Search for the cell housing the specified text and yield its (X, Y) center coordinate. 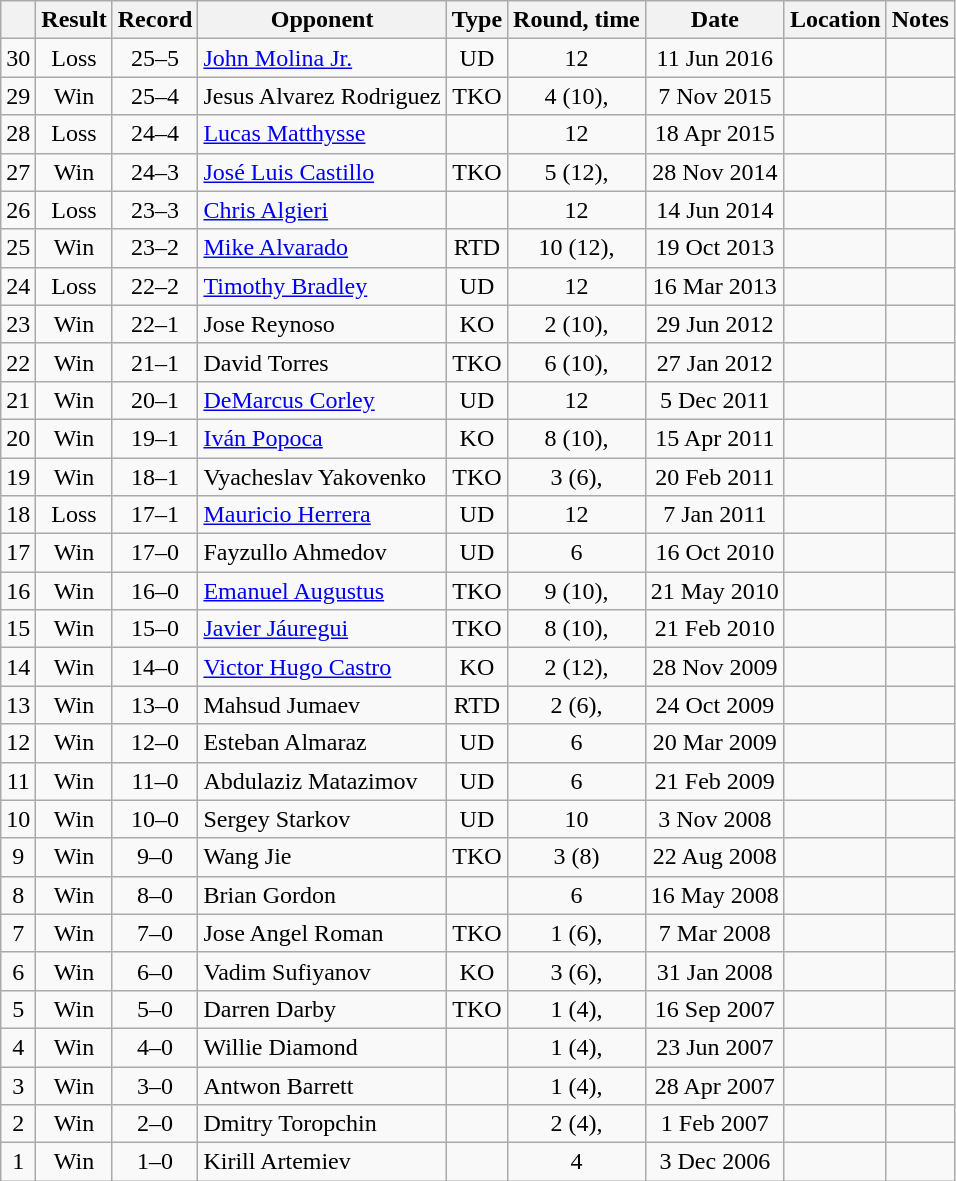
Emanuel Augustus (322, 591)
2–0 (155, 1124)
23–3 (155, 210)
16 Oct 2010 (714, 553)
Jose Reynoso (322, 324)
2 (18, 1124)
27 Jan 2012 (714, 362)
Wang Jie (322, 857)
29 Jun 2012 (714, 324)
Mahsud Jumaev (322, 705)
18–1 (155, 477)
11–0 (155, 781)
Fayzullo Ahmedov (322, 553)
21–1 (155, 362)
17–1 (155, 515)
4 (10), (577, 96)
19 Oct 2013 (714, 248)
19–1 (155, 438)
1 Feb 2007 (714, 1124)
10–0 (155, 819)
27 (18, 172)
15 (18, 629)
Timothy Bradley (322, 286)
20 Mar 2009 (714, 743)
13 (18, 705)
23 Jun 2007 (714, 1047)
3 Dec 2006 (714, 1162)
18 Apr 2015 (714, 134)
14 Jun 2014 (714, 210)
Abdulaziz Matazimov (322, 781)
Chris Algieri (322, 210)
23–2 (155, 248)
7 (18, 933)
1 (6), (577, 933)
31 Jan 2008 (714, 971)
16–0 (155, 591)
17–0 (155, 553)
3–0 (155, 1085)
Dmitry Toropchin (322, 1124)
11 Jun 2016 (714, 58)
7 Jan 2011 (714, 515)
Location (835, 20)
2 (10), (577, 324)
Vadim Sufiyanov (322, 971)
6 (10), (577, 362)
16 (18, 591)
13–0 (155, 705)
José Luis Castillo (322, 172)
Iván Popoca (322, 438)
3 Nov 2008 (714, 819)
9 (10), (577, 591)
21 Feb 2010 (714, 629)
22 Aug 2008 (714, 857)
28 (18, 134)
16 May 2008 (714, 895)
20–1 (155, 400)
28 Nov 2014 (714, 172)
John Molina Jr. (322, 58)
Jose Angel Roman (322, 933)
25–5 (155, 58)
1–0 (155, 1162)
29 (18, 96)
22 (18, 362)
24 Oct 2009 (714, 705)
Mike Alvarado (322, 248)
Willie Diamond (322, 1047)
Record (155, 20)
28 Nov 2009 (714, 667)
8–0 (155, 895)
4–0 (155, 1047)
16 Mar 2013 (714, 286)
14–0 (155, 667)
Victor Hugo Castro (322, 667)
5–0 (155, 1009)
Vyacheslav Yakovenko (322, 477)
11 (18, 781)
Type (476, 20)
18 (18, 515)
Esteban Almaraz (322, 743)
2 (6), (577, 705)
3 (8) (577, 857)
Result (74, 20)
1 (18, 1162)
24–3 (155, 172)
17 (18, 553)
7 Nov 2015 (714, 96)
21 May 2010 (714, 591)
6–0 (155, 971)
2 (12), (577, 667)
23 (18, 324)
DeMarcus Corley (322, 400)
Round, time (577, 20)
24–4 (155, 134)
20 Feb 2011 (714, 477)
Antwon Barrett (322, 1085)
Kirill Artemiev (322, 1162)
Sergey Starkov (322, 819)
15 Apr 2011 (714, 438)
5 (12), (577, 172)
Darren Darby (322, 1009)
30 (18, 58)
Javier Jáuregui (322, 629)
Lucas Matthysse (322, 134)
Notes (920, 20)
Mauricio Herrera (322, 515)
15–0 (155, 629)
10 (12), (577, 248)
8 (18, 895)
28 Apr 2007 (714, 1085)
16 Sep 2007 (714, 1009)
3 (18, 1085)
7 Mar 2008 (714, 933)
25 (18, 248)
Opponent (322, 20)
12–0 (155, 743)
22–2 (155, 286)
Date (714, 20)
7–0 (155, 933)
David Torres (322, 362)
9 (18, 857)
25–4 (155, 96)
21 Feb 2009 (714, 781)
19 (18, 477)
2 (4), (577, 1124)
24 (18, 286)
9–0 (155, 857)
Jesus Alvarez Rodriguez (322, 96)
Brian Gordon (322, 895)
14 (18, 667)
20 (18, 438)
26 (18, 210)
5 (18, 1009)
5 Dec 2011 (714, 400)
21 (18, 400)
22–1 (155, 324)
